For the text-containing cell, return its midpoint in (x, y) coordinate format. 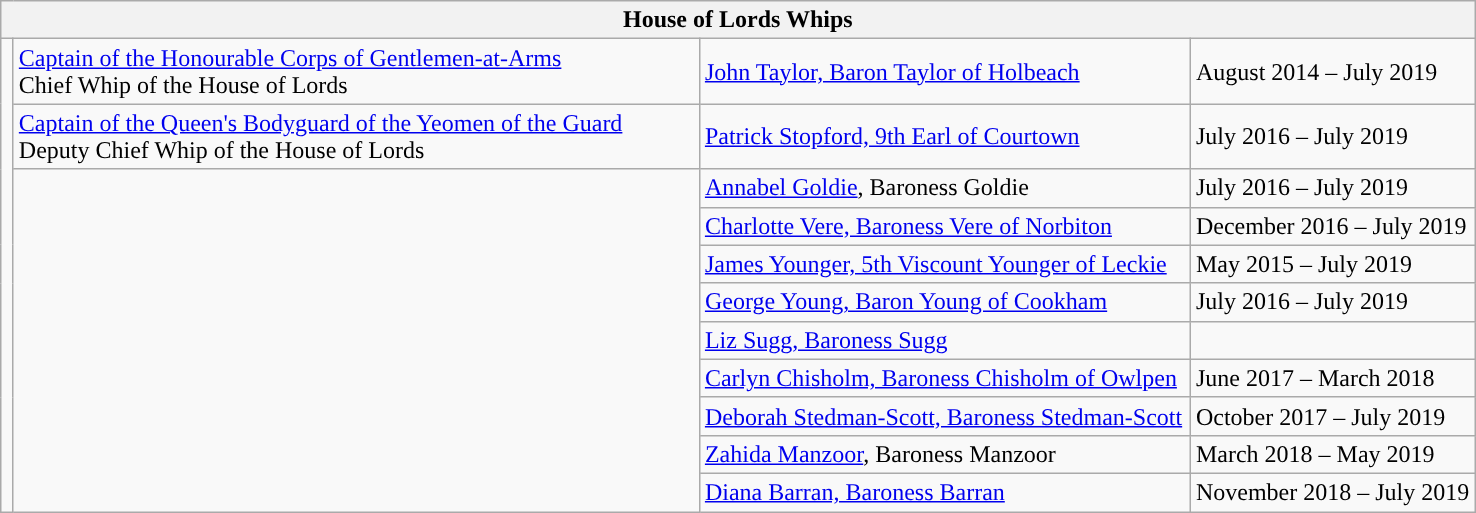
March 2018 – May 2019 (1332, 454)
Charlotte Vere, Baroness Vere of Norbiton (944, 226)
Annabel Goldie, Baroness Goldie (944, 188)
Zahida Manzoor, Baroness Manzoor (944, 454)
May 2015 – July 2019 (1332, 264)
Captain of the Honourable Corps of Gentlemen-at-ArmsChief Whip of the House of Lords (356, 72)
George Young, Baron Young of Cookham (944, 302)
August 2014 – July 2019 (1332, 72)
October 2017 – July 2019 (1332, 416)
December 2016 – July 2019 (1332, 226)
Patrick Stopford, 9th Earl of Courtown (944, 136)
Deborah Stedman-Scott, Baroness Stedman-Scott (944, 416)
House of Lords Whips (738, 20)
Liz Sugg, Baroness Sugg (944, 340)
John Taylor, Baron Taylor of Holbeach (944, 72)
June 2017 – March 2018 (1332, 378)
James Younger, 5th Viscount Younger of Leckie (944, 264)
November 2018 – July 2019 (1332, 492)
Carlyn Chisholm, Baroness Chisholm of Owlpen (944, 378)
Captain of the Queen's Bodyguard of the Yeomen of the GuardDeputy Chief Whip of the House of Lords (356, 136)
Diana Barran, Baroness Barran (944, 492)
